Return the [X, Y] coordinate for the center point of the cell that contains the specified text.  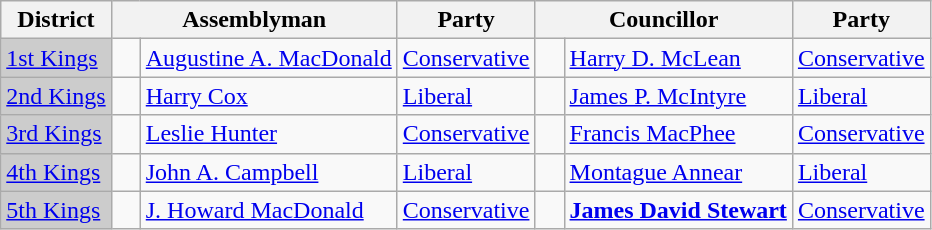
John A. Campbell [268, 172]
3rd Kings [56, 134]
Leslie Hunter [268, 134]
Francis MacPhee [678, 134]
2nd Kings [56, 96]
J. Howard MacDonald [268, 210]
James P. McIntyre [678, 96]
Montague Annear [678, 172]
Councillor [664, 20]
James David Stewart [678, 210]
1st Kings [56, 58]
Harry D. McLean [678, 58]
Assemblyman [254, 20]
5th Kings [56, 210]
Augustine A. MacDonald [268, 58]
Harry Cox [268, 96]
District [56, 20]
4th Kings [56, 172]
